Find where the given text appears and provide that cell's center as (X, Y) coordinate. 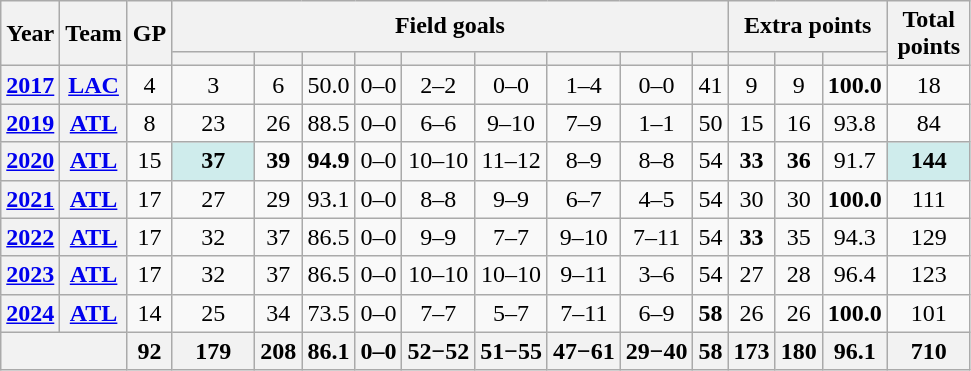
7–9 (584, 123)
2019 (30, 123)
179 (214, 351)
6 (278, 85)
11–12 (512, 161)
1–4 (584, 85)
73.5 (328, 313)
180 (798, 351)
41 (710, 85)
50.0 (328, 85)
94.3 (854, 237)
8–9 (584, 161)
710 (928, 351)
93.8 (854, 123)
92 (149, 351)
3 (214, 85)
Year (30, 34)
94.9 (328, 161)
129 (928, 237)
88.5 (328, 123)
28 (798, 275)
LAC (94, 85)
2017 (30, 85)
6–7 (584, 199)
5–7 (512, 313)
Total points (928, 34)
6–9 (656, 313)
Extra points (808, 26)
93.1 (328, 199)
52−52 (438, 351)
23 (214, 123)
8 (149, 123)
123 (928, 275)
47−61 (584, 351)
2023 (30, 275)
2022 (30, 237)
14 (149, 313)
96.1 (854, 351)
3–6 (656, 275)
144 (928, 161)
35 (798, 237)
36 (798, 161)
GP (149, 34)
39 (278, 161)
84 (928, 123)
208 (278, 351)
2024 (30, 313)
6–6 (438, 123)
4 (149, 85)
96.4 (854, 275)
91.7 (854, 161)
29 (278, 199)
2021 (30, 199)
173 (752, 351)
16 (798, 123)
34 (278, 313)
2–2 (438, 85)
2020 (30, 161)
1–1 (656, 123)
29−40 (656, 351)
111 (928, 199)
25 (214, 313)
50 (710, 123)
Field goals (450, 26)
Team (94, 34)
101 (928, 313)
18 (928, 85)
86.1 (328, 351)
4–5 (656, 199)
51−55 (512, 351)
9–11 (584, 275)
